Provide the [X, Y] coordinate of the cell's center where the given text is located.  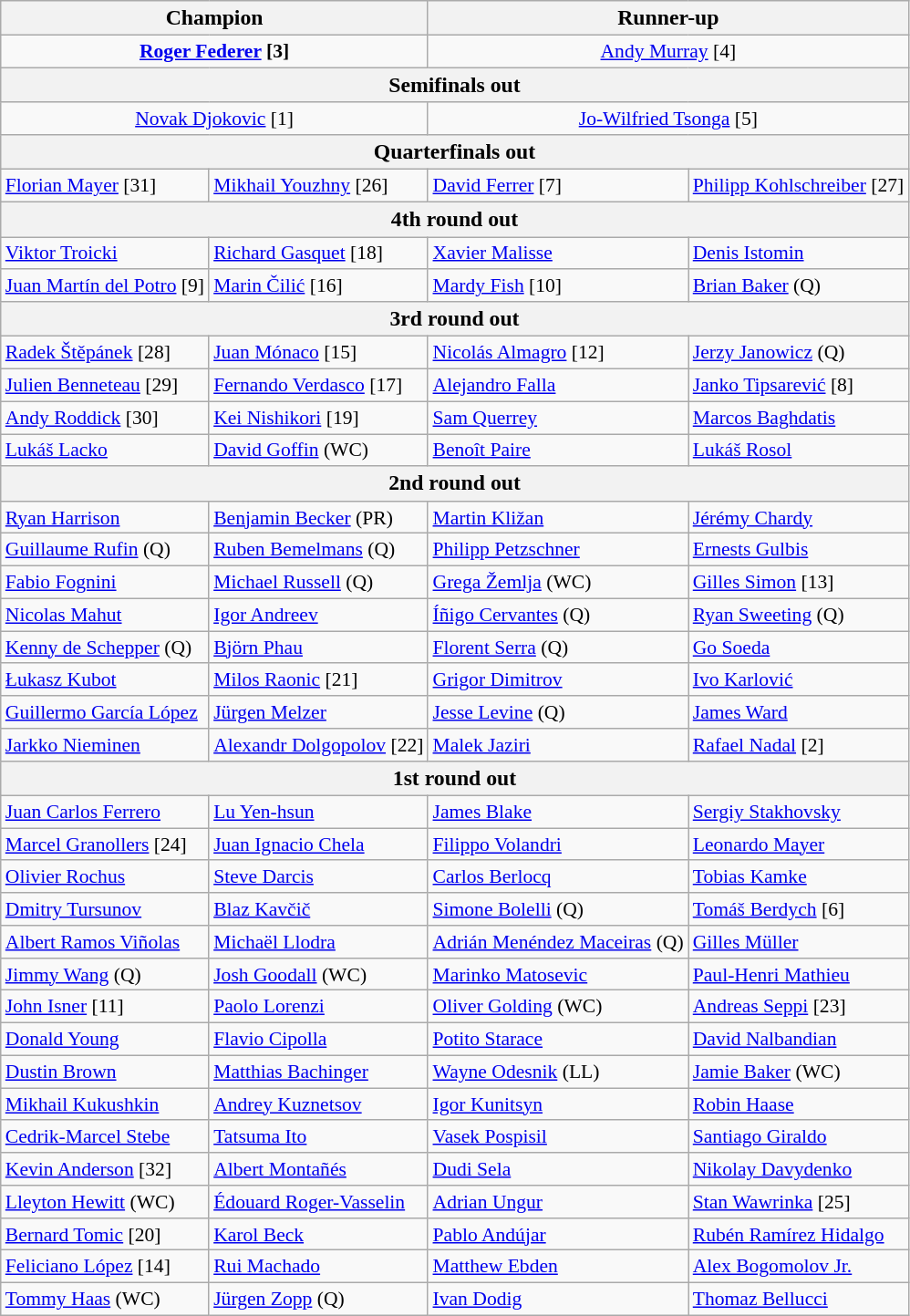
Flavio Cipolla [318, 1040]
Dmitry Tursunov [105, 909]
Leonardo Mayer [799, 845]
Adrian Ungur [558, 1202]
Thomaz Bellucci [799, 1300]
Donald Young [105, 1040]
Andreas Seppi [23] [799, 1007]
Alexandr Dolgopolov [22] [318, 745]
Jimmy Wang (Q) [105, 975]
Marinko Matosevic [558, 975]
Mikhail Youzhny [26] [318, 186]
Paul-Henri Mathieu [799, 975]
Andy Roddick [30] [105, 418]
Guillermo García López [105, 712]
Ryan Sweeting (Q) [799, 615]
4th round out [455, 220]
Andy Murray [4] [667, 52]
Philipp Kohlschreiber [27] [799, 186]
Jamie Baker (WC) [799, 1072]
Quarterfinals out [455, 152]
Josh Goodall (WC) [318, 975]
Semifinals out [455, 86]
Kevin Anderson [32] [105, 1169]
Robin Haase [799, 1104]
Matthew Ebden [558, 1267]
Florian Mayer [31] [105, 186]
Marin Čilić [16] [318, 286]
Bernard Tomic [20] [105, 1235]
Milos Raonic [21] [318, 680]
Vasek Pospisil [558, 1137]
John Isner [11] [105, 1007]
Martin Kližan [558, 518]
Jérémy Chardy [799, 518]
Björn Phau [318, 648]
Florent Serra (Q) [558, 648]
Champion [215, 18]
Albert Ramos Viñolas [105, 942]
Juan Martín del Potro [9] [105, 286]
Janko Tipsarević [8] [799, 386]
Benjamin Becker (PR) [318, 518]
Blaz Kavčič [318, 909]
Novak Djokovic [1] [215, 119]
Nikolay Davydenko [799, 1169]
Wayne Odesnik (LL) [558, 1072]
Tobias Kamke [799, 877]
Julien Benneteau [29] [105, 386]
Mikhail Kukushkin [105, 1104]
Olivier Rochus [105, 877]
Karol Beck [318, 1235]
Runner-up [667, 18]
Sergiy Stakhovsky [799, 813]
Alex Bogomolov Jr. [799, 1267]
Sam Querrey [558, 418]
Igor Kunitsyn [558, 1104]
Jerzy Janowicz (Q) [799, 353]
Carlos Berlocq [558, 877]
Tatsuma Ito [318, 1137]
Ivan Dodig [558, 1300]
Íñigo Cervantes (Q) [558, 615]
Santiago Giraldo [799, 1137]
Adrián Menéndez Maceiras (Q) [558, 942]
Cedrik-Marcel Stebe [105, 1137]
Tomáš Berdych [6] [799, 909]
David Goffin (WC) [318, 451]
Jo-Wilfried Tsonga [5] [667, 119]
Mardy Fish [10] [558, 286]
Lu Yen-hsun [318, 813]
Grigor Dimitrov [558, 680]
Dudi Sela [558, 1169]
Ryan Harrison [105, 518]
Lleyton Hewitt (WC) [105, 1202]
Édouard Roger-Vasselin [318, 1202]
Malek Jaziri [558, 745]
Guillaume Rufin (Q) [105, 550]
Oliver Golding (WC) [558, 1007]
Brian Baker (Q) [799, 286]
Richard Gasquet [18] [318, 254]
Tommy Haas (WC) [105, 1300]
Igor Andreev [318, 615]
Viktor Troicki [105, 254]
David Ferrer [7] [558, 186]
Jarkko Nieminen [105, 745]
James Blake [558, 813]
Filippo Volandri [558, 845]
Nicolas Mahut [105, 615]
Jesse Levine (Q) [558, 712]
Rafael Nadal [2] [799, 745]
Ivo Karlović [799, 680]
Philipp Petzschner [558, 550]
2nd round out [455, 484]
Kenny de Schepper (Q) [105, 648]
Dustin Brown [105, 1072]
Gilles Müller [799, 942]
Fabio Fognini [105, 583]
Ernests Gulbis [799, 550]
Albert Montañés [318, 1169]
Fernando Verdasco [17] [318, 386]
Benoît Paire [558, 451]
James Ward [799, 712]
Juan Mónaco [15] [318, 353]
Kei Nishikori [19] [318, 418]
Rubén Ramírez Hidalgo [799, 1235]
Radek Štěpánek [28] [105, 353]
Gilles Simon [13] [799, 583]
Jürgen Melzer [318, 712]
Rui Machado [318, 1267]
Alejandro Falla [558, 386]
Michaël Llodra [318, 942]
Matthias Bachinger [318, 1072]
1st round out [455, 779]
Xavier Malisse [558, 254]
3rd round out [455, 319]
Feliciano López [14] [105, 1267]
Lukáš Lacko [105, 451]
Roger Federer [3] [215, 52]
Marcel Granollers [24] [105, 845]
Juan Carlos Ferrero [105, 813]
Nicolás Almagro [12] [558, 353]
Michael Russell (Q) [318, 583]
Andrey Kuznetsov [318, 1104]
Simone Bolelli (Q) [558, 909]
Łukasz Kubot [105, 680]
Juan Ignacio Chela [318, 845]
Potito Starace [558, 1040]
Pablo Andújar [558, 1235]
David Nalbandian [799, 1040]
Steve Darcis [318, 877]
Grega Žemlja (WC) [558, 583]
Denis Istomin [799, 254]
Marcos Baghdatis [799, 418]
Lukáš Rosol [799, 451]
Paolo Lorenzi [318, 1007]
Ruben Bemelmans (Q) [318, 550]
Stan Wawrinka [25] [799, 1202]
Go Soeda [799, 648]
Jürgen Zopp (Q) [318, 1300]
